Identify which cell holds the provided text, then report its (X, Y) central coordinate. 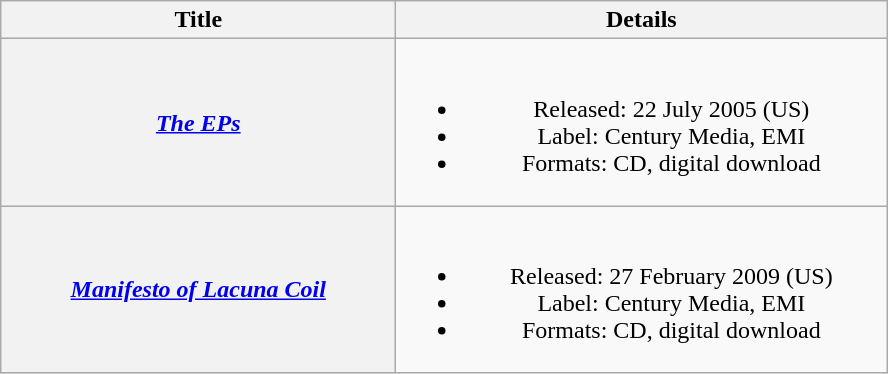
Released: 22 July 2005 (US)Label: Century Media, EMIFormats: CD, digital download (642, 122)
Details (642, 20)
Released: 27 February 2009 (US)Label: Century Media, EMIFormats: CD, digital download (642, 290)
Manifesto of Lacuna Coil (198, 290)
The EPs (198, 122)
Title (198, 20)
